Provide the [x, y] coordinate of the cell's center where the given text is located.  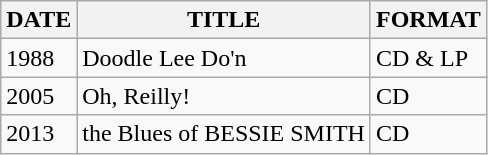
CD & LP [428, 58]
TITLE [224, 20]
Oh, Reilly! [224, 96]
Doodle Lee Do'n [224, 58]
1988 [39, 58]
the Blues of BESSIE SMITH [224, 134]
FORMAT [428, 20]
2013 [39, 134]
2005 [39, 96]
DATE [39, 20]
